Extract the (x, y) coordinate from the center of the cell holding the provided text.  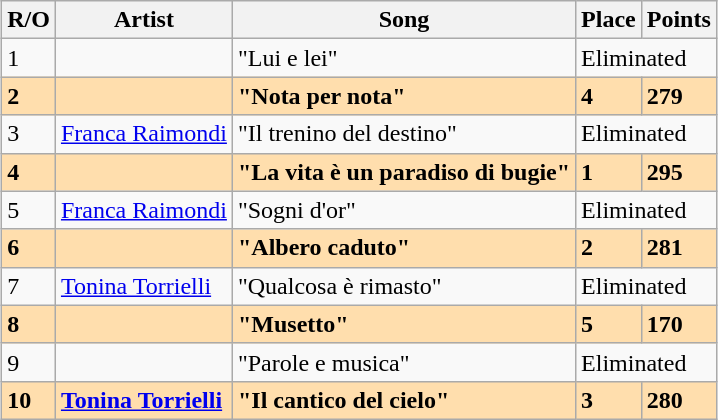
279 (678, 96)
Place (609, 20)
10 (29, 400)
"Parole e musica" (404, 362)
"Musetto" (404, 324)
280 (678, 400)
281 (678, 248)
Points (678, 20)
Artist (144, 20)
6 (29, 248)
"Lui e lei" (404, 58)
9 (29, 362)
"Nota per nota" (404, 96)
"Qualcosa è rimasto" (404, 286)
R/O (29, 20)
7 (29, 286)
"Il cantico del cielo" (404, 400)
"La vita è un paradiso di bugie" (404, 172)
8 (29, 324)
"Albero caduto" (404, 248)
Song (404, 20)
"Sogni d'or" (404, 210)
"Il trenino del destino" (404, 134)
170 (678, 324)
295 (678, 172)
